Scan for the cell matching the given text and deliver its [X, Y] coordinate at center. 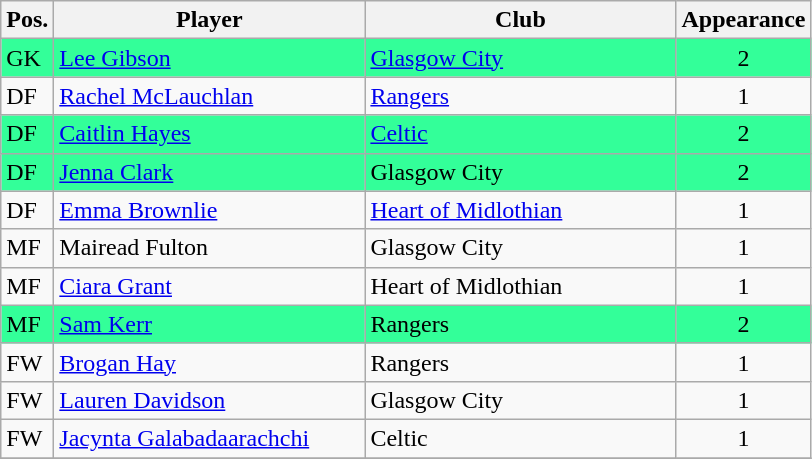
Mairead Fulton [210, 248]
Emma Brownlie [210, 210]
Ciara Grant [210, 286]
Rachel McLauchlan [210, 96]
Player [210, 20]
Caitlin Hayes [210, 134]
Lauren Davidson [210, 400]
GK [28, 58]
Club [520, 20]
Lee Gibson [210, 58]
Jacynta Galabadaarachchi [210, 438]
Pos. [28, 20]
Appearance [744, 20]
Brogan Hay [210, 362]
Sam Kerr [210, 324]
Jenna Clark [210, 172]
